Return [x, y] of the center of cell containing provided text 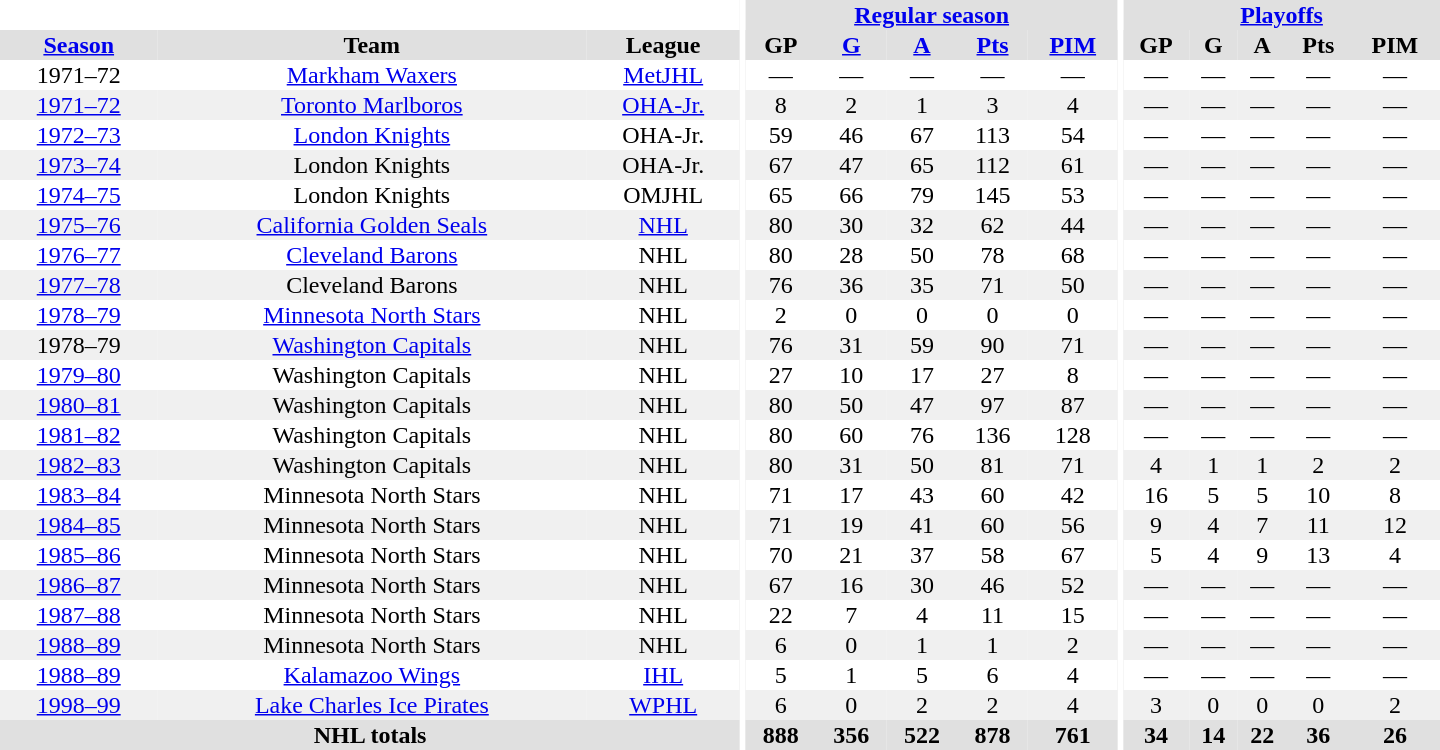
97 [992, 405]
Playoffs [1282, 15]
53 [1073, 195]
Toronto Marlboros [372, 105]
1979–80 [78, 375]
Markham Waxers [372, 75]
136 [992, 435]
41 [922, 525]
MetJHL [663, 75]
42 [1073, 495]
19 [852, 525]
128 [1073, 435]
87 [1073, 405]
81 [992, 465]
113 [992, 135]
1980–81 [78, 405]
Team [372, 45]
32 [922, 225]
54 [1073, 135]
14 [1214, 735]
58 [992, 555]
12 [1395, 525]
Lake Charles Ice Pirates [372, 705]
112 [992, 165]
26 [1395, 735]
1981–82 [78, 435]
61 [1073, 165]
70 [782, 555]
1976–77 [78, 255]
78 [992, 255]
1987–88 [78, 615]
1977–78 [78, 285]
145 [992, 195]
California Golden Seals [372, 225]
15 [1073, 615]
Kalamazoo Wings [372, 675]
90 [992, 345]
1972–73 [78, 135]
56 [1073, 525]
52 [1073, 585]
79 [922, 195]
League [663, 45]
OMJHL [663, 195]
1983–84 [78, 495]
761 [1073, 735]
1986–87 [78, 585]
37 [922, 555]
WPHL [663, 705]
1982–83 [78, 465]
13 [1318, 555]
21 [852, 555]
522 [922, 735]
43 [922, 495]
1984–85 [78, 525]
44 [1073, 225]
Regular season [932, 15]
1985–86 [78, 555]
1973–74 [78, 165]
NHL totals [370, 735]
878 [992, 735]
35 [922, 285]
28 [852, 255]
1975–76 [78, 225]
62 [992, 225]
1998–99 [78, 705]
888 [782, 735]
356 [852, 735]
68 [1073, 255]
66 [852, 195]
34 [1156, 735]
1974–75 [78, 195]
Season [78, 45]
IHL [663, 675]
